Find where the given text appears and provide that cell's center as [x, y] coordinate. 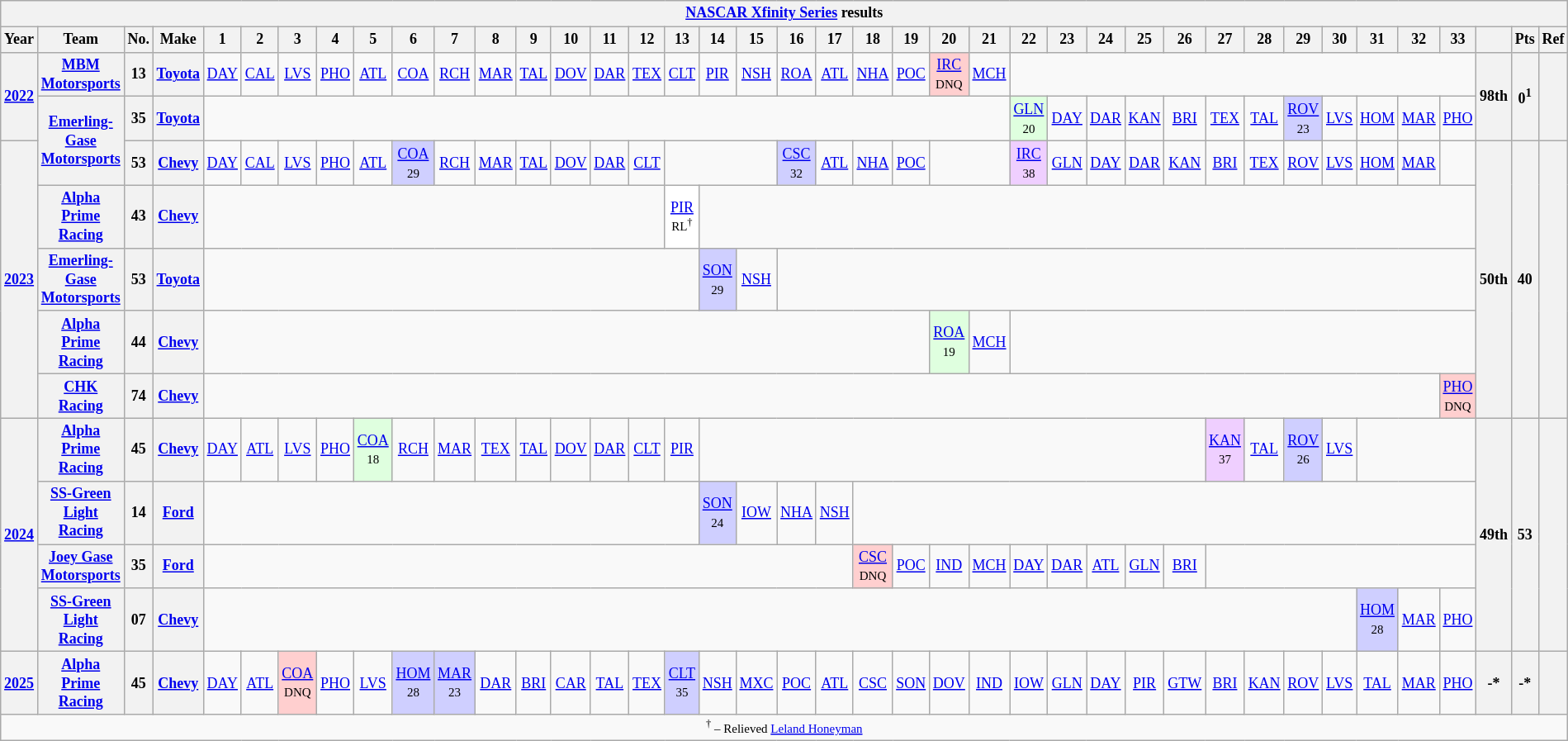
† – Relieved Leland Honeyman [784, 728]
KAN37 [1225, 449]
COA18 [373, 449]
4 [335, 40]
PIRRL† [682, 216]
CSC [873, 682]
23 [1067, 40]
COA29 [413, 163]
ROV23 [1303, 119]
Pts [1524, 40]
32 [1419, 40]
2 [259, 40]
PHODNQ [1458, 397]
2025 [20, 682]
12 [647, 40]
2022 [20, 96]
27 [1225, 40]
1 [222, 40]
NASCAR Xfinity Series results [784, 13]
MXC [756, 682]
9 [533, 40]
COA [413, 74]
ROA [797, 74]
Joey Gase Motorsports [81, 567]
ROA19 [950, 342]
11 [609, 40]
MAR23 [455, 682]
No. [139, 40]
31 [1377, 40]
10 [571, 40]
ROV26 [1303, 449]
CSCDNQ [873, 567]
8 [495, 40]
21 [989, 40]
74 [139, 397]
25 [1144, 40]
24 [1106, 40]
CSC32 [797, 163]
MBM Motorsports [81, 74]
IRCDNQ [950, 74]
CLT35 [682, 682]
Year [20, 40]
SON24 [717, 512]
30 [1339, 40]
GLN20 [1029, 119]
43 [139, 216]
6 [413, 40]
COADNQ [297, 682]
29 [1303, 40]
18 [873, 40]
CAR [571, 682]
49th [1495, 534]
22 [1029, 40]
15 [756, 40]
GTW [1185, 682]
Team [81, 40]
Ref [1553, 40]
SON [912, 682]
44 [139, 342]
50th [1495, 279]
3 [297, 40]
07 [139, 620]
Make [178, 40]
26 [1185, 40]
2024 [20, 534]
17 [834, 40]
5 [373, 40]
2023 [20, 279]
SON29 [717, 279]
01 [1524, 96]
7 [455, 40]
20 [950, 40]
16 [797, 40]
40 [1524, 279]
CHK Racing [81, 397]
33 [1458, 40]
IRC38 [1029, 163]
28 [1264, 40]
98th [1495, 96]
19 [912, 40]
